Detect which cell encompasses the target text, then output its (X, Y) center coordinate. 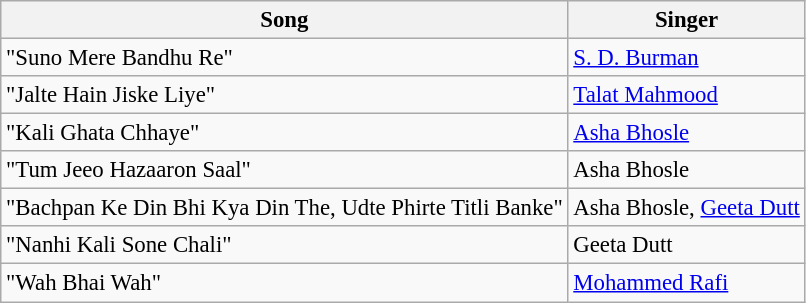
Talat Mahmood (686, 95)
Singer (686, 20)
Geeta Dutt (686, 245)
"Tum Jeeo Hazaaron Saal" (284, 170)
"Jalte Hain Jiske Liye" (284, 95)
"Wah Bhai Wah" (284, 283)
Asha Bhosle, Geeta Dutt (686, 208)
"Nanhi Kali Sone Chali" (284, 245)
Mohammed Rafi (686, 283)
"Bachpan Ke Din Bhi Kya Din The, Udte Phirte Titli Banke" (284, 208)
S. D. Burman (686, 58)
Song (284, 20)
"Kali Ghata Chhaye" (284, 133)
"Suno Mere Bandhu Re" (284, 58)
